Detect which cell encompasses the target text, then output its (x, y) center coordinate. 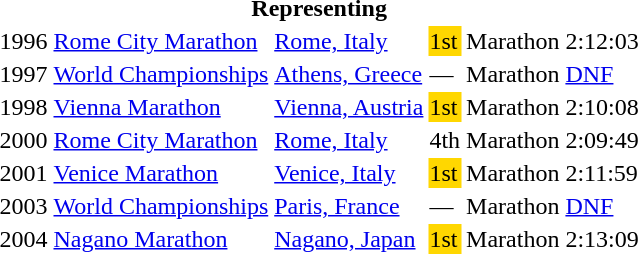
4th (445, 140)
Venice, Italy (349, 173)
Venice Marathon (161, 173)
Paris, France (349, 206)
Athens, Greece (349, 74)
Vienna, Austria (349, 107)
Nagano, Japan (349, 239)
Nagano Marathon (161, 239)
Vienna Marathon (161, 107)
